Provide the (x, y) coordinate of the cell's center where the given text is located.  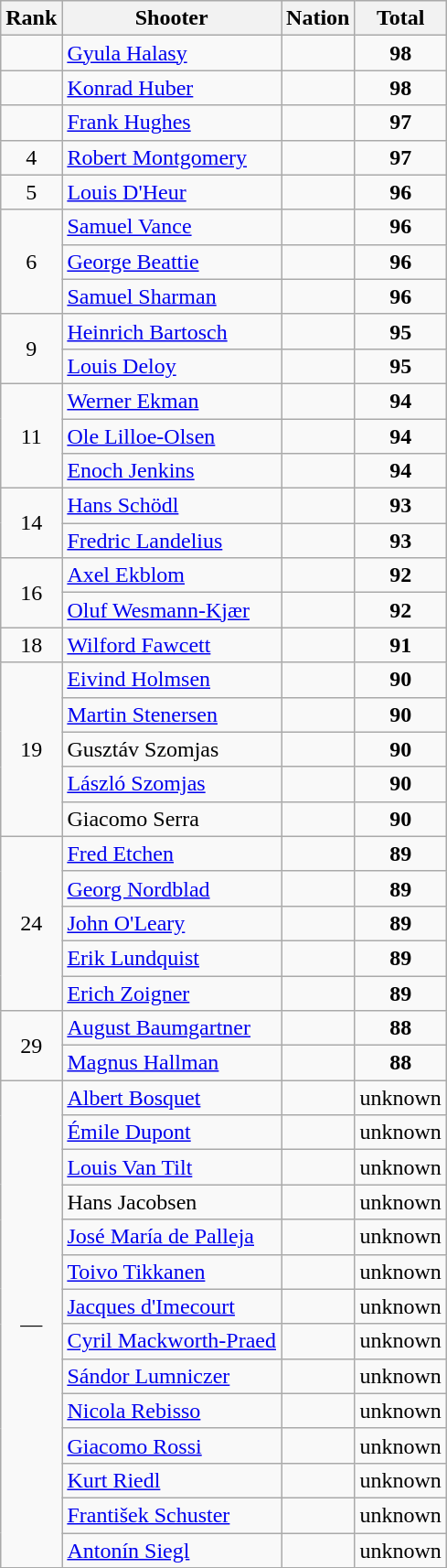
Erich Zoigner (172, 993)
Albert Bosquet (172, 1098)
11 (31, 435)
14 (31, 523)
Konrad Huber (172, 88)
Total (400, 18)
Giacomo Rossi (172, 1445)
František Schuster (172, 1515)
29 (31, 1046)
Werner Ekman (172, 401)
Gusztáv Szomjas (172, 749)
6 (31, 262)
Gyula Halasy (172, 53)
Rank (31, 18)
Erik Lundquist (172, 958)
László Szomjas (172, 784)
Louis Van Tilt (172, 1167)
Samuel Sharman (172, 296)
4 (31, 157)
Toivo Tikkanen (172, 1272)
Giacomo Serra (172, 819)
18 (31, 645)
19 (31, 749)
Cyril Mackworth-Praed (172, 1341)
Antonín Siegl (172, 1551)
16 (31, 593)
Wilford Fawcett (172, 645)
Jacques d'Imecourt (172, 1306)
Heinrich Bartosch (172, 331)
Fred Etchen (172, 854)
Hans Schödl (172, 506)
Frank Hughes (172, 123)
Robert Montgomery (172, 157)
Enoch Jenkins (172, 471)
Ole Lilloe-Olsen (172, 436)
John O'Leary (172, 923)
Nation (318, 18)
José María de Palleja (172, 1237)
Sándor Lumniczer (172, 1376)
Samuel Vance (172, 227)
5 (31, 192)
August Baumgartner (172, 1028)
9 (31, 349)
91 (400, 645)
Georg Nordblad (172, 888)
Louis Deloy (172, 366)
Louis D'Heur (172, 192)
Fredric Landelius (172, 541)
Nicola Rebisso (172, 1411)
24 (31, 923)
Émile Dupont (172, 1133)
Kurt Riedl (172, 1480)
Eivind Holmsen (172, 680)
George Beattie (172, 262)
— (31, 1325)
Oluf Wesmann-Kjær (172, 610)
Hans Jacobsen (172, 1202)
Martin Stenersen (172, 714)
Magnus Hallman (172, 1063)
Axel Ekblom (172, 575)
Shooter (172, 18)
